Provide the (X, Y) coordinate of the cell's center where the given text is located.  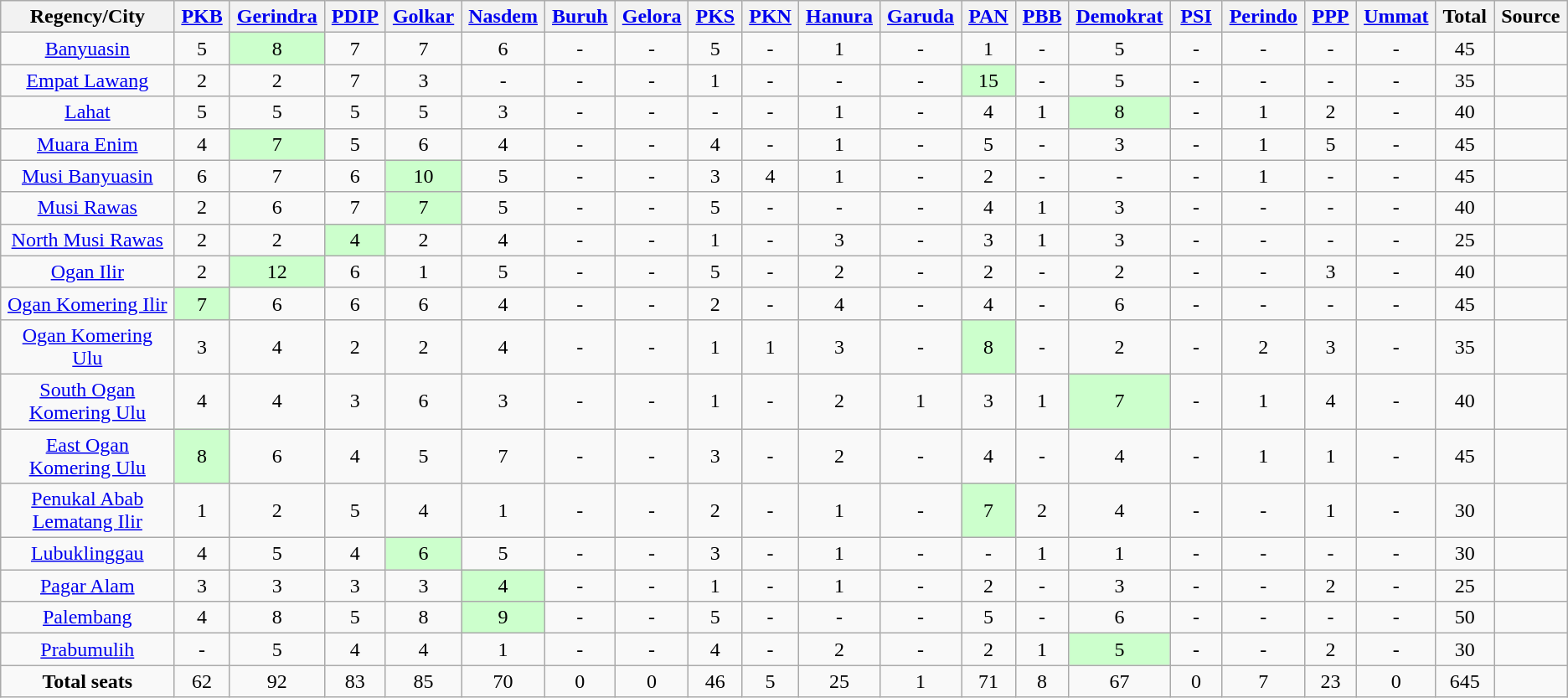
71 (988, 681)
92 (276, 681)
PSI (1196, 17)
Prabumulih (87, 649)
North Musi Rawas (87, 240)
Ogan Komering Ulu (87, 347)
Hanura (839, 17)
Total seats (87, 681)
PPP (1330, 17)
PKB (202, 17)
Musi Rawas (87, 208)
Golkar (423, 17)
15 (988, 80)
Musi Banyuasin (87, 176)
Total (1465, 17)
PKN (771, 17)
Gelora (652, 17)
Source (1531, 17)
Ogan Komering Ilir (87, 303)
85 (423, 681)
23 (1330, 681)
PDIP (355, 17)
Garuda (921, 17)
Penukal Abab Lematang Ilir (87, 511)
Ogan Ilir (87, 271)
South Ogan Komering Ulu (87, 401)
62 (202, 681)
Empat Lawang (87, 80)
East Ogan Komering Ulu (87, 456)
70 (503, 681)
9 (503, 618)
Buruh (580, 17)
PKS (715, 17)
67 (1119, 681)
Banyuasin (87, 49)
PBB (1042, 17)
Nasdem (503, 17)
Ummat (1396, 17)
645 (1465, 681)
Gerindra (276, 17)
Pagar Alam (87, 586)
PAN (988, 17)
50 (1465, 618)
Perindo (1263, 17)
Lahat (87, 112)
Demokrat (1119, 17)
Palembang (87, 618)
Lubuklinggau (87, 554)
Muara Enim (87, 144)
Regency/City (87, 17)
10 (423, 176)
12 (276, 271)
46 (715, 681)
83 (355, 681)
